Detect which cell encompasses the target text, then output its [X, Y] center coordinate. 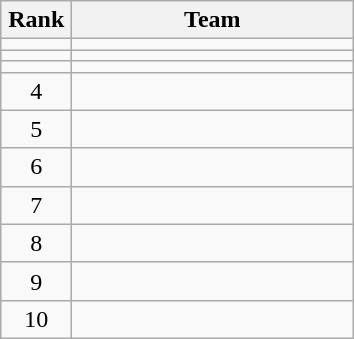
5 [36, 129]
8 [36, 243]
9 [36, 281]
10 [36, 319]
6 [36, 167]
4 [36, 91]
Rank [36, 20]
7 [36, 205]
Team [212, 20]
